Capture the cell that displays the provided text and extract its (x, y) central coordinate. 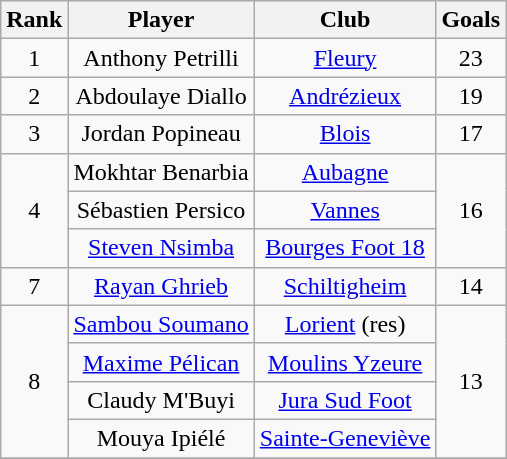
13 (471, 381)
Moulins Yzeure (345, 362)
Jura Sud Foot (345, 400)
Fleury (345, 58)
Sébastien Persico (161, 210)
Schiltigheim (345, 286)
Sainte-Geneviève (345, 438)
Blois (345, 134)
Vannes (345, 210)
Mouya Ipiélé (161, 438)
Maxime Pélican (161, 362)
Rayan Ghrieb (161, 286)
Sambou Soumano (161, 324)
Abdoulaye Diallo (161, 96)
Player (161, 20)
8 (34, 381)
Lorient (res) (345, 324)
Andrézieux (345, 96)
2 (34, 96)
Mokhtar Benarbia (161, 172)
Club (345, 20)
Goals (471, 20)
1 (34, 58)
Rank (34, 20)
3 (34, 134)
7 (34, 286)
4 (34, 210)
19 (471, 96)
Aubagne (345, 172)
Jordan Popineau (161, 134)
17 (471, 134)
Claudy M'Buyi (161, 400)
23 (471, 58)
16 (471, 210)
Bourges Foot 18 (345, 248)
Steven Nsimba (161, 248)
14 (471, 286)
Anthony Petrilli (161, 58)
